Determine the [x, y] coordinate at the center of the cell enclosing the given text.  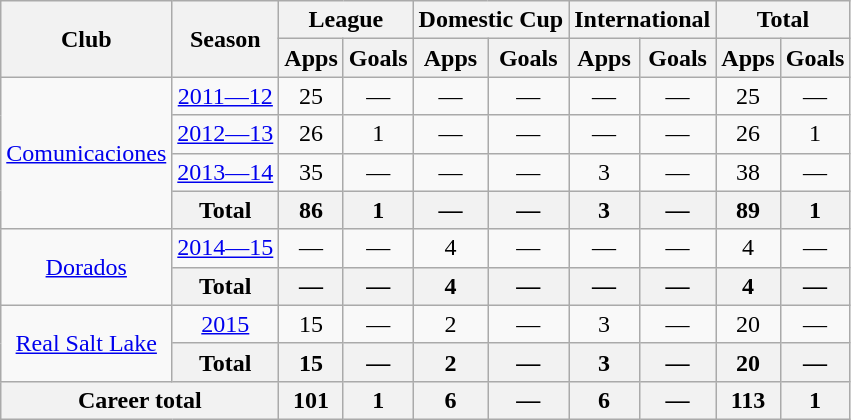
2015 [226, 324]
113 [748, 400]
38 [748, 172]
35 [311, 172]
League [346, 20]
Comunicaciones [86, 153]
Career total [140, 400]
Club [86, 39]
2012—13 [226, 134]
86 [311, 210]
101 [311, 400]
2011—12 [226, 96]
2013—14 [226, 172]
Season [226, 39]
International [642, 20]
Domestic Cup [491, 20]
89 [748, 210]
2014—15 [226, 248]
Dorados [86, 267]
Real Salt Lake [86, 343]
